Determine the (x, y) coordinate at the center of the cell enclosing the given text.  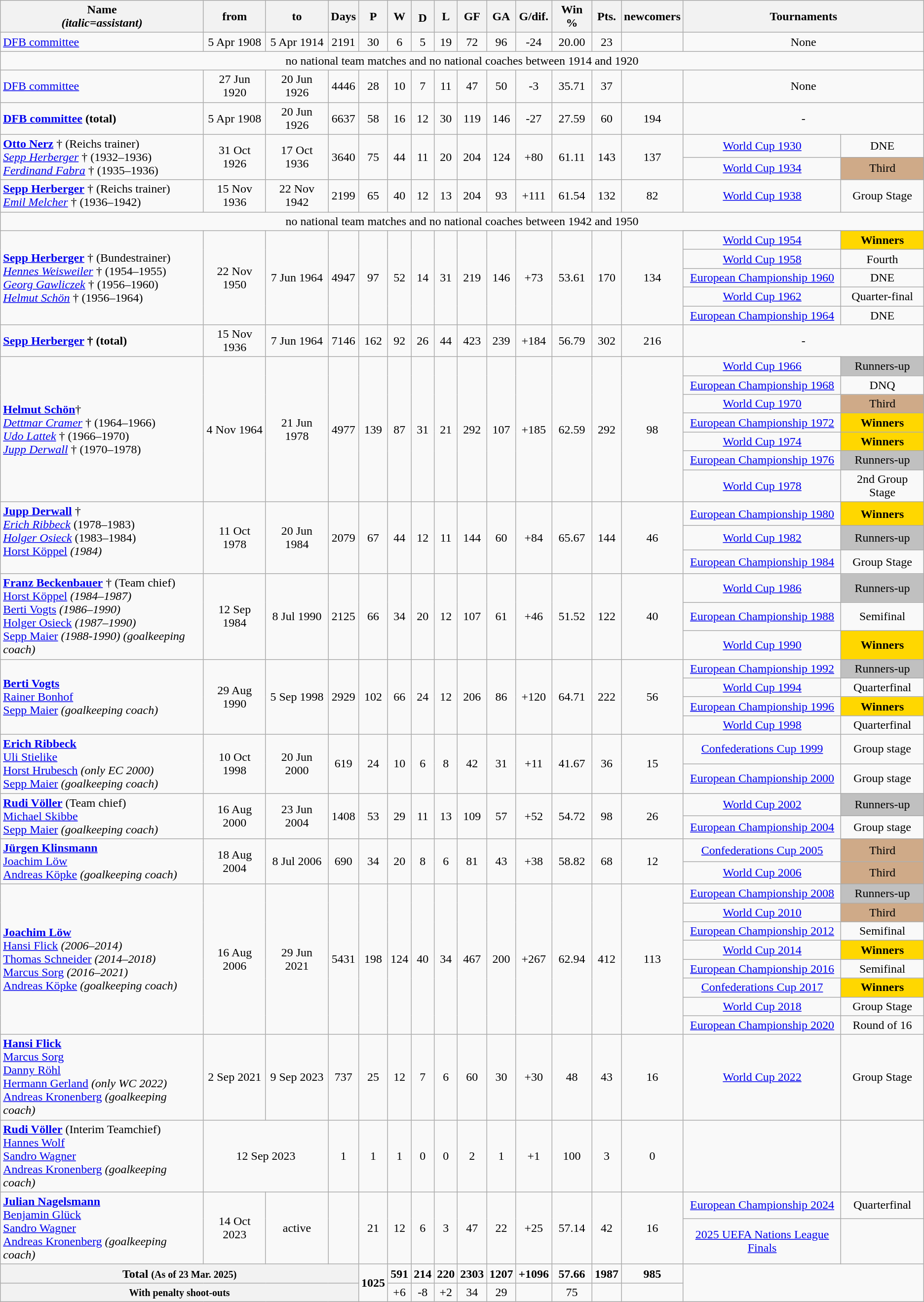
61.54 (572, 196)
48 (572, 1077)
+11 (534, 763)
-24 (534, 42)
96 (501, 42)
22 Nov 1942 (297, 196)
57.66 (572, 1273)
Jupp Derwall †Erich Ribbeck (1978–1983)Holger Osieck (1983–1984)Horst Köppel (1984) (102, 538)
Rudi Völler (Team chief)Michael SkibbeSepp Maier (goalkeeping coach) (102, 816)
27.59 (572, 118)
27 Jun 1920 (234, 86)
European Championship 2012 (762, 931)
200 (501, 959)
162 (373, 341)
+6 (400, 1292)
DFB committee (total) (102, 118)
World Cup 1982 (762, 538)
21 Jun 1978 (297, 430)
82 (653, 196)
+46 (534, 616)
53 (373, 816)
19 (446, 42)
57.14 (572, 1228)
23 (607, 42)
20.00 (572, 42)
467 (472, 959)
10 Oct 1998 (234, 763)
World Cup 1986 (762, 588)
Julian NagelsmannBenjamin GlückSandro WagnerAndreas Kronenberg (goalkeeping coach) (102, 1228)
46 (653, 538)
European Championship 1972 (762, 423)
European Championship 1964 (762, 316)
World Cup 2002 (762, 804)
European Championship 1968 (762, 385)
4947 (344, 277)
2025 UEFA Nations League Finals (762, 1241)
-27 (534, 118)
+38 (534, 862)
16 Aug 2006 (234, 959)
European Championship 2016 (762, 969)
222 (607, 697)
World Cup 2014 (762, 950)
102 (373, 697)
+80 (534, 157)
+1 (534, 1156)
20 Jun 1984 (297, 538)
412 (607, 959)
62.59 (572, 430)
29 Aug 1990 (234, 697)
-3 (534, 86)
+120 (534, 697)
2303 (472, 1273)
active (297, 1228)
737 (344, 1077)
113 (653, 959)
81 (472, 862)
+84 (534, 538)
12 Sep 2023 (266, 1156)
206 (472, 697)
GA (501, 17)
68 (607, 862)
D (423, 17)
2199 (344, 196)
World Cup 1938 (762, 196)
198 (373, 959)
4446 (344, 86)
Sepp Herberger † (total) (102, 341)
+1096 (534, 1273)
16 Aug 2000 (234, 816)
36 (607, 763)
1207 (501, 1273)
Name(italic=assistant) (102, 17)
22 Nov 1950 (234, 277)
European Championship 2004 (762, 828)
1025 (373, 1283)
15 (653, 763)
28 (373, 86)
Confederations Cup 1999 (762, 749)
9 Sep 2023 (297, 1077)
56.79 (572, 341)
100 (572, 1156)
World Cup 1930 (762, 146)
86 (501, 697)
1408 (344, 816)
World Cup 1966 (762, 366)
G/dif. (534, 17)
Rudi Völler (Interim Teamchief)Hannes WolfSandro WagnerAndreas Kronenberg (goalkeeping coach) (102, 1156)
Round of 16 (883, 1025)
European Championship 1960 (762, 277)
7146 (344, 341)
29 Jun 2021 (297, 959)
4 Nov 1964 (234, 430)
European Championship 1976 (762, 460)
423 (472, 341)
European Championship 1980 (762, 513)
European Championship 2000 (762, 779)
87 (400, 430)
53.61 (572, 277)
Total (As of 23 Mar. 2025) (180, 1273)
5 Sep 1998 (297, 697)
170 (607, 277)
to (297, 17)
Win % (572, 17)
52 (400, 277)
World Cup 1998 (762, 725)
72 (472, 42)
Quarter-final (883, 296)
220 (446, 1273)
from (234, 17)
8 Jul 1990 (297, 616)
17 Oct 1936 (297, 157)
+184 (534, 341)
2125 (344, 616)
5 (423, 42)
Otto Nerz † (Reichs trainer)Sepp Herberger † (1932–1936) Ferdinand Fabra † (1935–1936) (102, 157)
137 (653, 157)
18 Aug 2004 (234, 862)
European Championship 1984 (762, 562)
65.67 (572, 538)
DNQ (883, 385)
35.71 (572, 86)
newcomers (653, 17)
W (400, 17)
67 (373, 538)
92 (400, 341)
3640 (344, 157)
54.72 (572, 816)
8 Jul 2006 (297, 862)
World Cup 1958 (762, 259)
P (373, 17)
14 Oct 2023 (234, 1228)
65 (373, 196)
European Championship 1988 (762, 617)
2079 (344, 538)
+30 (534, 1077)
61 (501, 616)
European Championship 2008 (762, 894)
1987 (607, 1273)
6637 (344, 118)
World Cup 1978 (762, 486)
Berti VogtsRainer BonhofSepp Maier (goalkeeping coach) (102, 697)
14 (423, 277)
Joachim LöwHansi Flick (2006–2014)Thomas Schneider (2014–2018)Marcus Sorg (2016–2021)Andreas Köpke (goalkeeping coach) (102, 959)
37 (607, 86)
Pts. (607, 17)
2 Sep 2021 (234, 1077)
Confederations Cup 2005 (762, 850)
Sepp Herberger † (Bundestrainer)Hennes Weisweiler † (1954–1955)Georg Gawliczek † (1956–1960)Helmut Schön † (1956–1964) (102, 277)
L (446, 17)
GF (472, 17)
239 (501, 341)
European Championship 2024 (762, 1205)
12 Sep 1984 (234, 616)
57 (501, 816)
+2 (446, 1292)
22 (501, 1228)
139 (373, 430)
Tournaments (804, 17)
64.71 (572, 697)
20 Jun 2000 (297, 763)
Hansi FlickMarcus SorgDanny RöhlHermann Gerland (only WC 2022)Andreas Kronenberg (goalkeeping coach) (102, 1077)
62.94 (572, 959)
With penalty shoot-outs (180, 1292)
56 (653, 697)
93 (501, 196)
5 Apr 1914 (297, 42)
World Cup 1974 (762, 441)
World Cup 1970 (762, 404)
World Cup 1934 (762, 168)
58.82 (572, 862)
216 (653, 341)
25 (373, 1077)
97 (373, 277)
2191 (344, 42)
214 (423, 1273)
World Cup 1994 (762, 687)
143 (607, 157)
European Championship 1996 (762, 706)
+185 (534, 430)
41.67 (572, 763)
European Championship 2020 (762, 1025)
+25 (534, 1228)
Helmut Schön†Dettmar Cramer † (1964–1966)Udo Lattek † (1966–1970)Jupp Derwall † (1970–1978) (102, 430)
61.11 (572, 157)
Fourth (883, 259)
2 (472, 1156)
219 (472, 277)
+111 (534, 196)
+73 (534, 277)
Sepp Herberger † (Reichs trainer)Emil Melcher † (1936–1942) (102, 196)
50 (501, 86)
985 (653, 1273)
690 (344, 862)
2929 (344, 697)
World Cup 1990 (762, 645)
+267 (534, 959)
no national team matches and no national coaches between 1914 and 1920 (462, 61)
134 (653, 277)
58 (373, 118)
+52 (534, 816)
Confederations Cup 2017 (762, 987)
619 (344, 763)
no national team matches and no national coaches between 1942 and 1950 (462, 221)
51.52 (572, 616)
World Cup 2018 (762, 1006)
302 (607, 341)
122 (607, 616)
Jürgen KlinsmannJoachim LöwAndreas Köpke (goalkeeping coach) (102, 862)
Erich RibbeckUli Stielike Horst Hrubesch (only EC 2000)Sepp Maier (goalkeeping coach) (102, 763)
Franz Beckenbauer † (Team chief)Horst Köppel (1984–1987)Berti Vogts (1986–1990)Holger Osieck (1987–1990)Sepp Maier (1988-1990) (goalkeeping coach) (102, 616)
World Cup 2022 (762, 1077)
2nd Group Stage (883, 486)
132 (607, 196)
World Cup 1954 (762, 240)
World Cup 2006 (762, 873)
European Championship 1992 (762, 669)
194 (653, 118)
591 (400, 1273)
-8 (423, 1292)
World Cup 1962 (762, 296)
109 (472, 816)
5431 (344, 959)
23 Jun 2004 (297, 816)
11 Oct 1978 (234, 538)
4977 (344, 430)
World Cup 2010 (762, 912)
Days (344, 17)
31 Oct 1926 (234, 157)
119 (472, 118)
